For the text-containing cell, return its midpoint in (x, y) coordinate format. 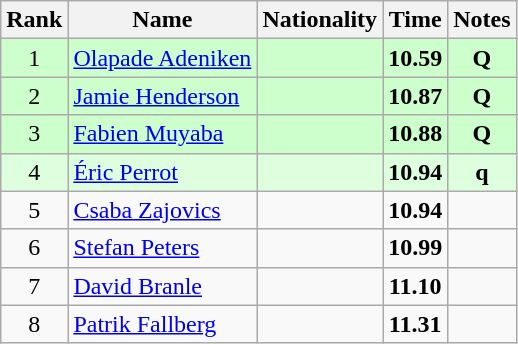
q (482, 172)
6 (34, 248)
Patrik Fallberg (162, 324)
David Branle (162, 286)
Fabien Muyaba (162, 134)
10.59 (416, 58)
Olapade Adeniken (162, 58)
5 (34, 210)
Stefan Peters (162, 248)
8 (34, 324)
Notes (482, 20)
Time (416, 20)
Name (162, 20)
Rank (34, 20)
7 (34, 286)
3 (34, 134)
10.99 (416, 248)
Csaba Zajovics (162, 210)
1 (34, 58)
10.87 (416, 96)
Jamie Henderson (162, 96)
2 (34, 96)
Nationality (320, 20)
Éric Perrot (162, 172)
11.31 (416, 324)
4 (34, 172)
11.10 (416, 286)
10.88 (416, 134)
